Determine the (X, Y) coordinate at the center of the cell enclosing the given text.  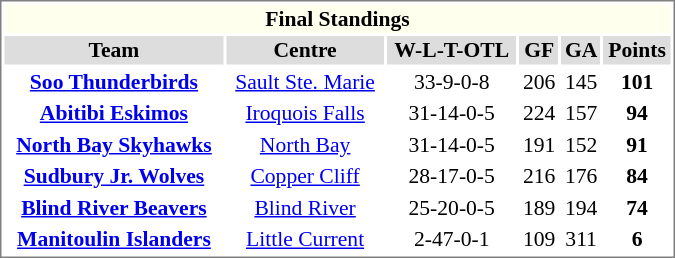
Blind River Beavers (114, 208)
194 (582, 208)
6 (638, 239)
145 (582, 82)
33-9-0-8 (452, 82)
224 (540, 113)
74 (638, 208)
25-20-0-5 (452, 208)
189 (540, 208)
157 (582, 113)
Copper Cliff (304, 176)
91 (638, 144)
Final Standings (337, 18)
Iroquois Falls (304, 113)
206 (540, 82)
311 (582, 239)
191 (540, 144)
Manitoulin Islanders (114, 239)
176 (582, 176)
Sault Ste. Marie (304, 82)
Soo Thunderbirds (114, 82)
101 (638, 82)
Team (114, 50)
Little Current (304, 239)
North Bay Skyhawks (114, 144)
W-L-T-OTL (452, 50)
84 (638, 176)
Blind River (304, 208)
28-17-0-5 (452, 176)
2-47-0-1 (452, 239)
Sudbury Jr. Wolves (114, 176)
Points (638, 50)
152 (582, 144)
Centre (304, 50)
GA (582, 50)
109 (540, 239)
216 (540, 176)
GF (540, 50)
North Bay (304, 144)
Abitibi Eskimos (114, 113)
94 (638, 113)
